Return (X, Y) of the center of cell containing provided text 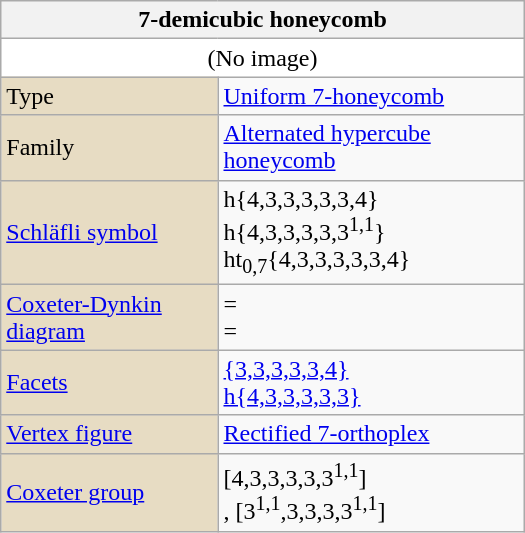
Coxeter group (110, 492)
Type (110, 96)
Schläfli symbol (110, 232)
= = (371, 318)
h{4,3,3,3,3,3,4}h{4,3,3,3,3,31,1}ht0,7{4,3,3,3,3,3,4} (371, 232)
Uniform 7-honeycomb (371, 96)
Rectified 7-orthoplex (371, 434)
Facets (110, 382)
7-demicubic honeycomb (263, 20)
(No image) (263, 58)
Alternated hypercube honeycomb (371, 148)
Family (110, 148)
Coxeter-Dynkin diagram (110, 318)
Vertex figure (110, 434)
{3,3,3,3,3,4}h{4,3,3,3,3,3} (371, 382)
[4,3,3,3,3,31,1], [31,1,3,3,3,31,1] (371, 492)
